For the text-containing cell, return its midpoint in [x, y] coordinate format. 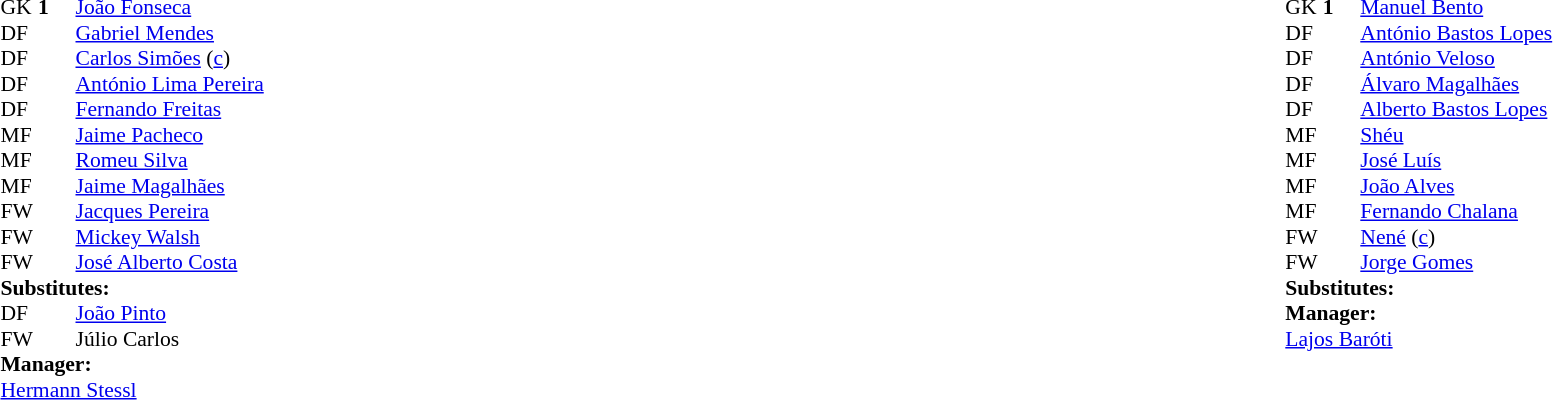
Jorge Gomes [1456, 263]
Jaime Pacheco [170, 135]
Álvaro Magalhães [1456, 84]
Romeu Silva [170, 161]
Shéu [1456, 135]
Nené (c) [1456, 237]
Mickey Walsh [170, 237]
António Lima Pereira [170, 84]
Fernando Chalana [1456, 211]
José Alberto Costa [170, 263]
João Pinto [170, 313]
Gabriel Mendes [170, 33]
Jacques Pereira [170, 211]
João Alves [1456, 186]
Alberto Bastos Lopes [1456, 109]
Júlio Carlos [170, 339]
Jaime Magalhães [170, 186]
Fernando Freitas [170, 109]
António Veloso [1456, 59]
José Luís [1456, 161]
Lajos Baróti [1418, 339]
Carlos Simões (c) [170, 59]
António Bastos Lopes [1456, 33]
